Extract the (x, y) coordinate from the center of the cell holding the provided text.  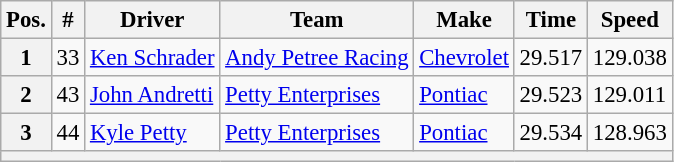
2 (26, 95)
Kyle Petty (152, 133)
129.011 (630, 95)
29.517 (550, 58)
# (68, 20)
Ken Schrader (152, 58)
Chevrolet (464, 58)
Driver (152, 20)
John Andretti (152, 95)
Speed (630, 20)
Andy Petree Racing (317, 58)
Time (550, 20)
43 (68, 95)
44 (68, 133)
29.523 (550, 95)
128.963 (630, 133)
Make (464, 20)
3 (26, 133)
Pos. (26, 20)
33 (68, 58)
29.534 (550, 133)
Team (317, 20)
1 (26, 58)
129.038 (630, 58)
